Provide the [x, y] coordinate of the cell's center where the given text is located.  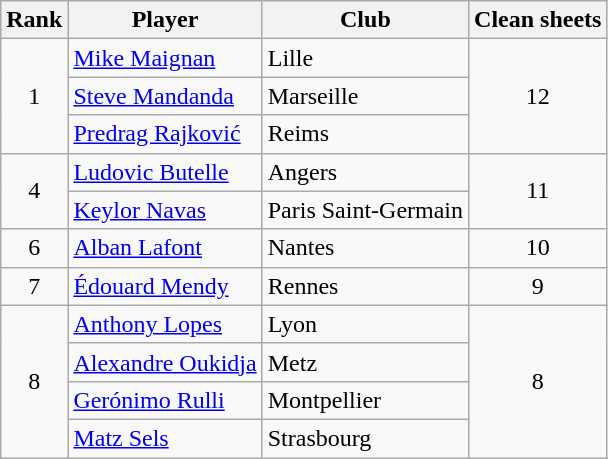
Montpellier [365, 400]
Marseille [365, 96]
Nantes [365, 248]
Édouard Mendy [165, 286]
Strasbourg [365, 438]
Angers [365, 172]
Ludovic Butelle [165, 172]
Player [165, 20]
Clean sheets [538, 20]
6 [34, 248]
Gerónimo Rulli [165, 400]
Matz Sels [165, 438]
Alban Lafont [165, 248]
Lille [365, 58]
Club [365, 20]
Anthony Lopes [165, 324]
Metz [365, 362]
Rennes [365, 286]
11 [538, 191]
Lyon [365, 324]
4 [34, 191]
Mike Maignan [165, 58]
Predrag Rajković [165, 134]
Reims [365, 134]
7 [34, 286]
Steve Mandanda [165, 96]
9 [538, 286]
10 [538, 248]
1 [34, 96]
12 [538, 96]
Paris Saint-Germain [365, 210]
Alexandre Oukidja [165, 362]
Keylor Navas [165, 210]
Rank [34, 20]
